Find where the given text appears and provide that cell's center as [x, y] coordinate. 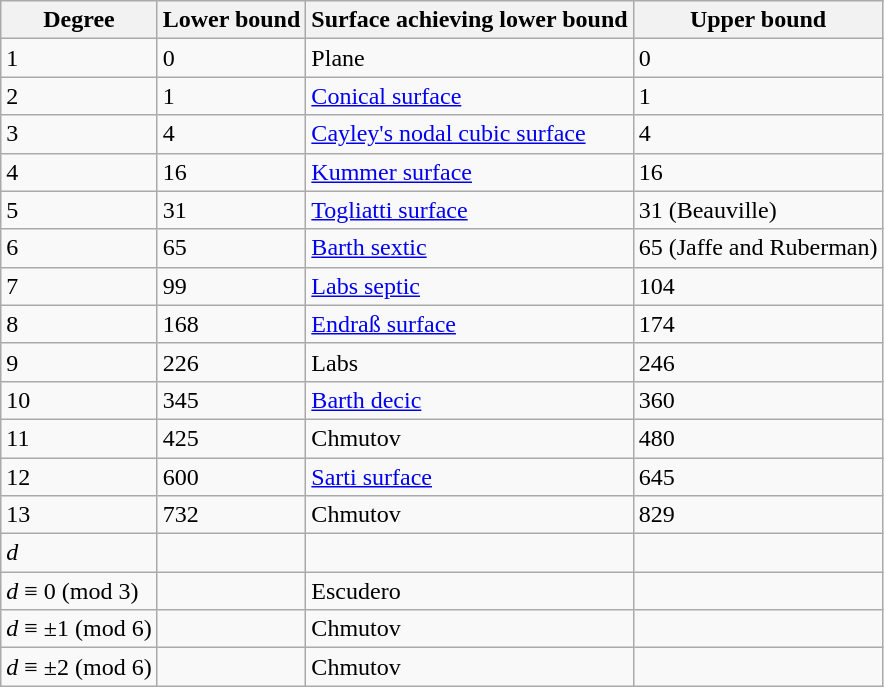
d ≡ ±1 (mod 6) [79, 629]
Upper bound [758, 20]
10 [79, 400]
Degree [79, 20]
Sarti surface [470, 477]
d ≡ ±2 (mod 6) [79, 667]
480 [758, 438]
9 [79, 362]
645 [758, 477]
5 [79, 210]
13 [79, 515]
425 [232, 438]
Lower bound [232, 20]
226 [232, 362]
600 [232, 477]
65 [232, 248]
Togliatti surface [470, 210]
104 [758, 286]
360 [758, 400]
Endraß surface [470, 324]
Labs [470, 362]
Plane [470, 58]
11 [79, 438]
246 [758, 362]
829 [758, 515]
65 (Jaffe and Ruberman) [758, 248]
3 [79, 134]
7 [79, 286]
31 (Beauville) [758, 210]
Labs septic [470, 286]
12 [79, 477]
Cayley's nodal cubic surface [470, 134]
31 [232, 210]
d ≡ 0 (mod 3) [79, 591]
174 [758, 324]
d [79, 553]
99 [232, 286]
Surface achieving lower bound [470, 20]
2 [79, 96]
Kummer surface [470, 172]
732 [232, 515]
8 [79, 324]
Barth decic [470, 400]
345 [232, 400]
168 [232, 324]
Escudero [470, 591]
Conical surface [470, 96]
6 [79, 248]
Barth sextic [470, 248]
